Capture the cell that displays the provided text and extract its (X, Y) central coordinate. 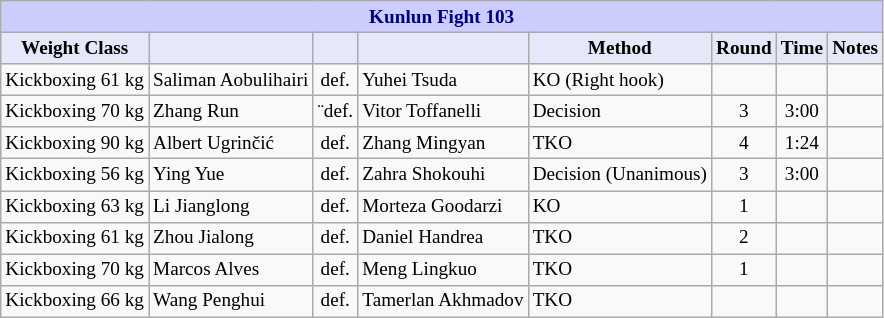
Weight Class (75, 48)
Kickboxing 90 kg (75, 143)
Vitor Toffanelli (443, 111)
KO (620, 206)
Decision (Unanimous) (620, 175)
Albert Ugrinčić (231, 143)
Yuhei Tsuda (443, 80)
Kickboxing 66 kg (75, 301)
Method (620, 48)
Kickboxing 63 kg (75, 206)
Zhou Jialong (231, 238)
Meng Lingkuo (443, 270)
1:24 (802, 143)
Kickboxing 56 kg (75, 175)
Zhang Run (231, 111)
Marcos Alves (231, 270)
Tamerlan Akhmadov (443, 301)
Time (802, 48)
Morteza Goodarzi (443, 206)
4 (744, 143)
Zhang Mingyan (443, 143)
Round (744, 48)
Li Jianglong (231, 206)
Zahra Shokouhi (443, 175)
Ying Yue (231, 175)
2 (744, 238)
Decision (620, 111)
Daniel Handrea (443, 238)
Kunlun Fight 103 (442, 17)
KO (Right hook) (620, 80)
Saliman Aobulihairi (231, 80)
¨def. (336, 111)
Wang Penghui (231, 301)
Notes (856, 48)
